Search for the cell housing the specified text and yield its [X, Y] center coordinate. 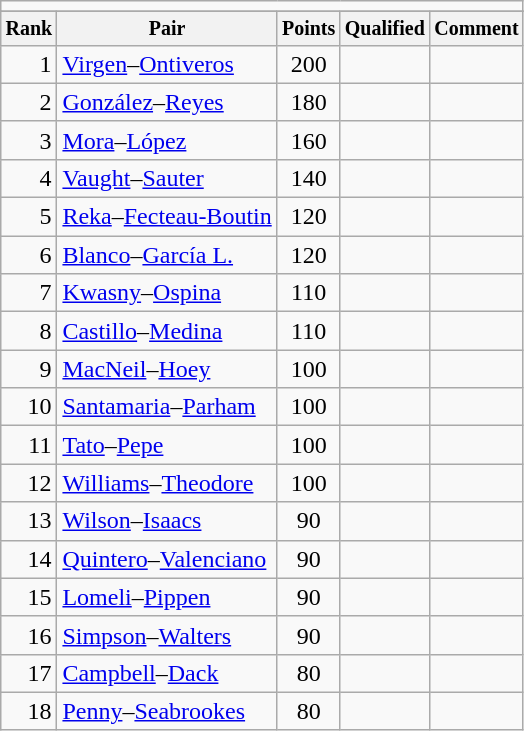
200 [308, 64]
15 [29, 597]
18 [29, 711]
7 [29, 293]
9 [29, 369]
González–Reyes [167, 102]
12 [29, 483]
4 [29, 178]
11 [29, 445]
Tato–Pepe [167, 445]
Quintero–Valenciano [167, 559]
Lomeli–Pippen [167, 597]
14 [29, 559]
Mora–López [167, 140]
16 [29, 635]
Campbell–Dack [167, 673]
Comment [476, 28]
2 [29, 102]
Qualified [384, 28]
5 [29, 217]
Williams–Theodore [167, 483]
140 [308, 178]
6 [29, 255]
Wilson–Isaacs [167, 521]
8 [29, 331]
Vaught–Sauter [167, 178]
Kwasny–Ospina [167, 293]
3 [29, 140]
MacNeil–Hoey [167, 369]
1 [29, 64]
Blanco–García L. [167, 255]
Penny–Seabrookes [167, 711]
13 [29, 521]
Castillo–Medina [167, 331]
Santamaria–Parham [167, 407]
Pair [167, 28]
10 [29, 407]
17 [29, 673]
Virgen–Ontiveros [167, 64]
Simpson–Walters [167, 635]
180 [308, 102]
Reka–Fecteau-Boutin [167, 217]
160 [308, 140]
Points [308, 28]
Rank [29, 28]
